Detect which cell encompasses the target text, then output its [X, Y] center coordinate. 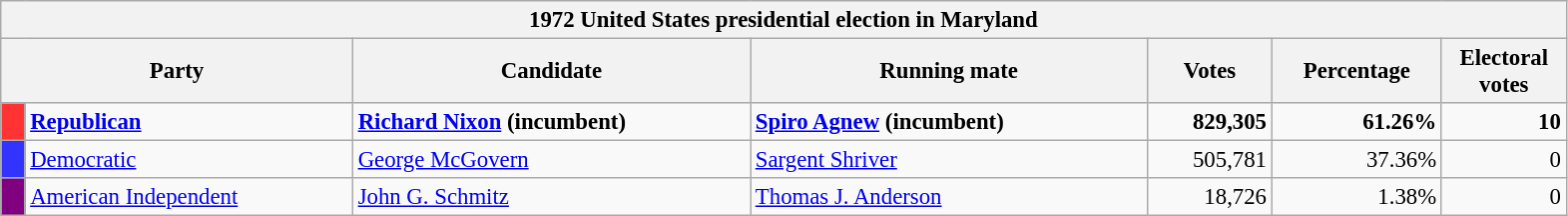
American Independent [189, 197]
Electoral votes [1503, 72]
37.36% [1356, 160]
Votes [1210, 72]
Republican [189, 122]
Running mate [949, 72]
18,726 [1210, 197]
Percentage [1356, 72]
Thomas J. Anderson [949, 197]
505,781 [1210, 160]
10 [1503, 122]
1972 United States presidential election in Maryland [784, 20]
1.38% [1356, 197]
Sargent Shriver [949, 160]
Richard Nixon (incumbent) [551, 122]
Party [178, 72]
John G. Schmitz [551, 197]
Candidate [551, 72]
829,305 [1210, 122]
Spiro Agnew (incumbent) [949, 122]
61.26% [1356, 122]
Democratic [189, 160]
George McGovern [551, 160]
